Locate the cell with the specified text and output its (X, Y) center coordinate. 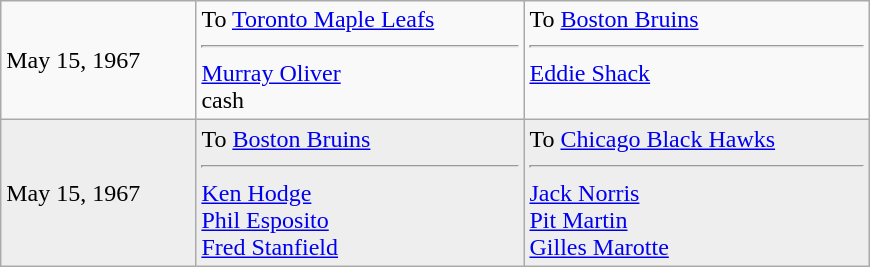
To Boston BruinsKen HodgePhil EspositoFred Stanfield (360, 193)
To Boston BruinsEddie Shack (696, 60)
To Chicago Black HawksJack NorrisPit MartinGilles Marotte (696, 193)
To Toronto Maple LeafsMurray Olivercash (360, 60)
